Return the (X, Y) coordinate for the center point of the cell that contains the specified text.  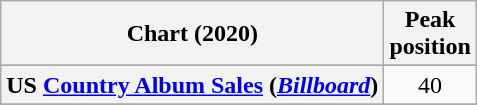
Chart (2020) (192, 34)
US Country Album Sales (Billboard) (192, 85)
Peak position (430, 34)
40 (430, 85)
